Identify which cell holds the provided text, then report its (X, Y) central coordinate. 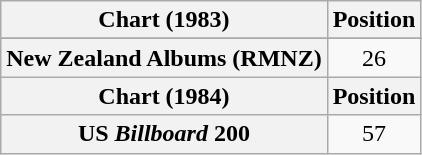
57 (374, 134)
26 (374, 58)
US Billboard 200 (164, 134)
New Zealand Albums (RMNZ) (164, 58)
Chart (1984) (164, 96)
Chart (1983) (164, 20)
